From the cell containing the given text, extract its center point as [X, Y] coordinate. 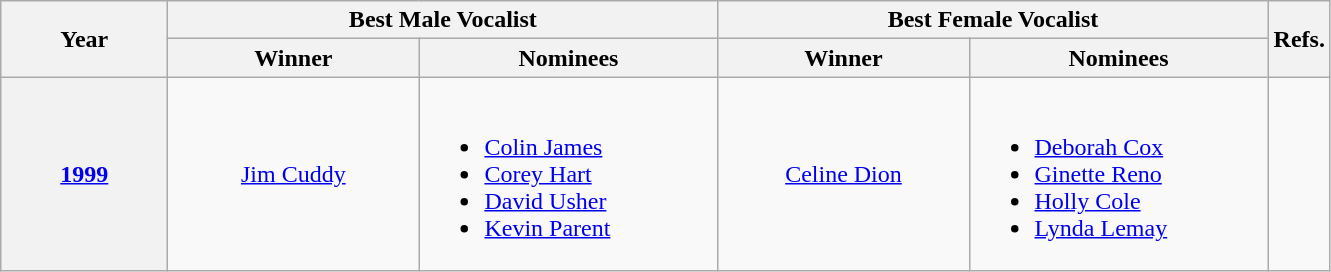
Deborah CoxGinette RenoHolly ColeLynda Lemay [1118, 174]
Year [84, 39]
Celine Dion [844, 174]
Best Male Vocalist [443, 20]
Colin JamesCorey HartDavid UsherKevin Parent [568, 174]
1999 [84, 174]
Refs. [1299, 39]
Jim Cuddy [294, 174]
Best Female Vocalist [993, 20]
